Search for the cell housing the specified text and yield its (X, Y) center coordinate. 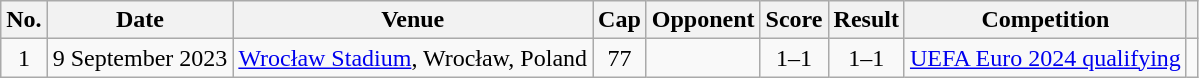
Opponent (703, 20)
No. (24, 20)
Cap (620, 20)
Competition (1045, 20)
UEFA Euro 2024 qualifying (1045, 58)
Result (866, 20)
Date (140, 20)
Wrocław Stadium, Wrocław, Poland (413, 58)
1 (24, 58)
Venue (413, 20)
9 September 2023 (140, 58)
Score (794, 20)
77 (620, 58)
